Locate the cell with the specified text and output its [X, Y] center coordinate. 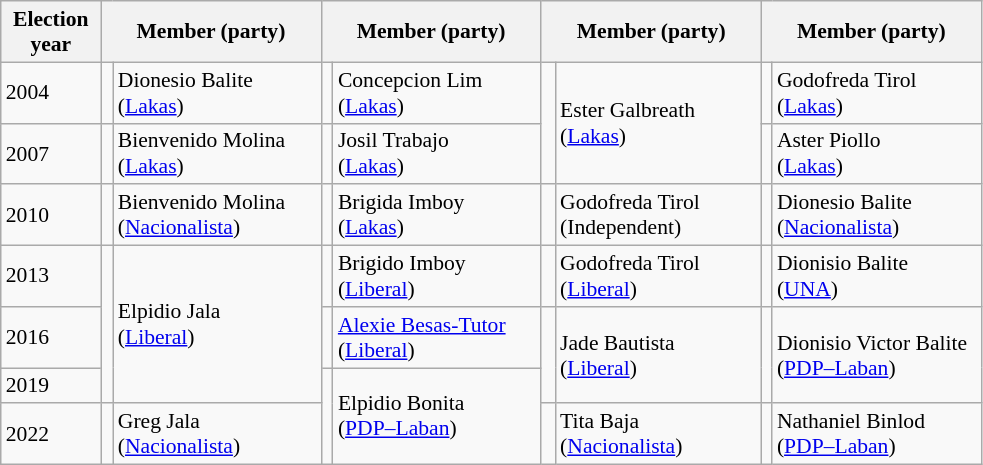
Josil Trabajo(Lakas) [437, 154]
Dionesio Balite(Lakas) [217, 92]
Ester Galbreath(Lakas) [658, 123]
Godofreda Tirol(Lakas) [877, 92]
Aster Piollo(Lakas) [877, 154]
Elpidio Bonita(PDP–Laban) [437, 416]
Bienvenido Molina(Nacionalista) [217, 216]
Brigido Imboy(Liberal) [437, 276]
Brigida Imboy(Lakas) [437, 216]
2019 [51, 386]
Bienvenido Molina(Lakas) [217, 154]
2016 [51, 338]
2007 [51, 154]
Godofreda Tirol(Liberal) [658, 276]
Dionesio Balite(Nacionalista) [877, 216]
Tita Baja(Nacionalista) [658, 434]
Dionisio Balite(UNA) [877, 276]
Greg Jala(Nacionalista) [217, 434]
Elpidio Jala(Liberal) [217, 325]
Godofreda Tirol(Independent) [658, 216]
2004 [51, 92]
Dionisio Victor Balite(PDP–Laban) [877, 356]
Jade Bautista(Liberal) [658, 356]
Alexie Besas-Tutor(Liberal) [437, 338]
2022 [51, 434]
Nathaniel Binlod(PDP–Laban) [877, 434]
2010 [51, 216]
2013 [51, 276]
Concepcion Lim(Lakas) [437, 92]
Electionyear [51, 32]
